Search for the cell housing the specified text and yield its [x, y] center coordinate. 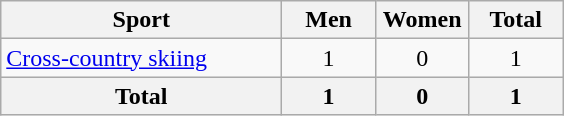
Cross-country skiing [142, 58]
Sport [142, 20]
Women [422, 20]
Men [329, 20]
